Identify which cell holds the provided text, then report its [x, y] central coordinate. 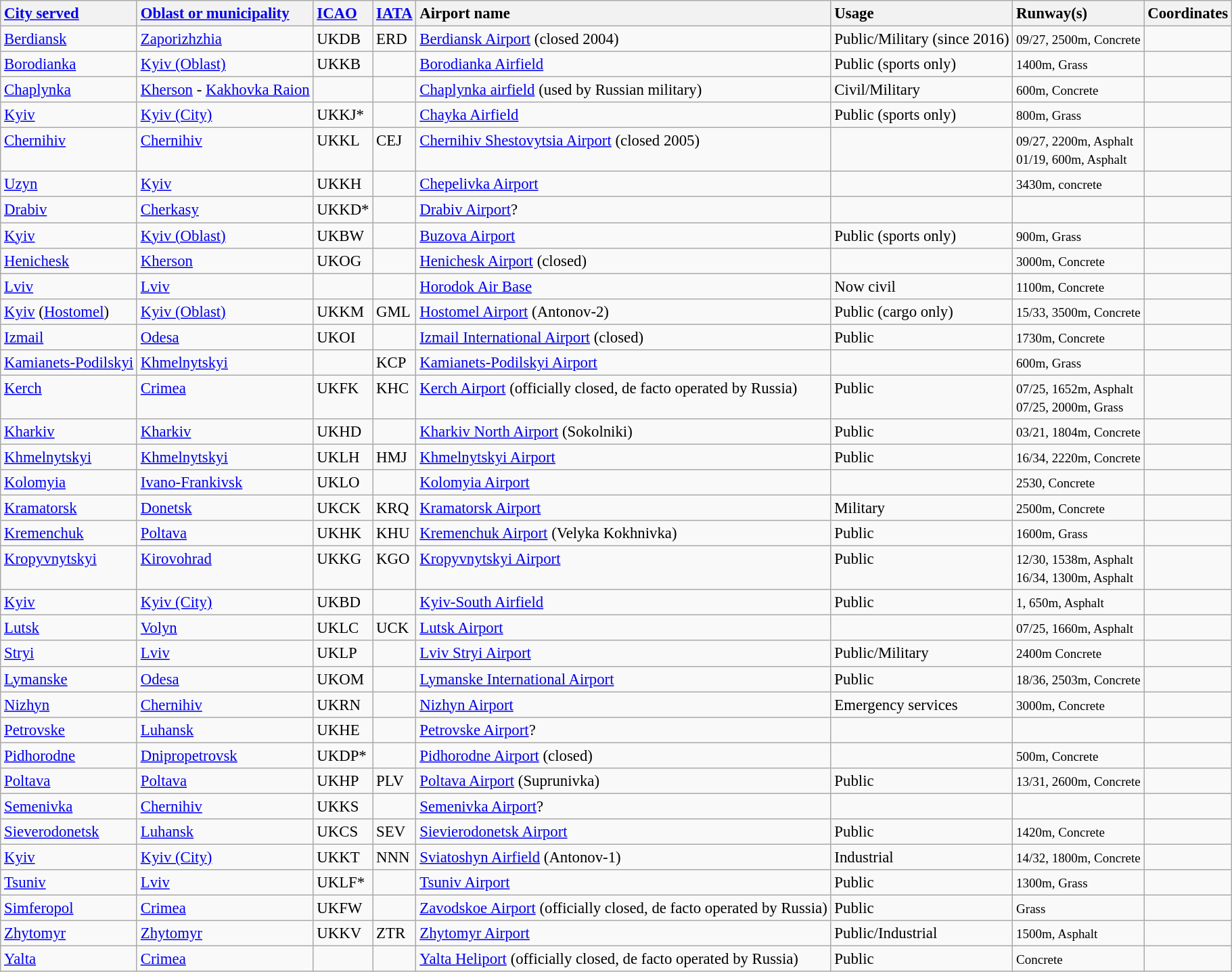
Yalta [69, 959]
2500m, Concrete [1078, 508]
Berdiansk Airport (closed 2004) [624, 39]
Henichesk [69, 261]
1300m, Grass [1078, 883]
UKCK [343, 508]
Kyiv (Hostomel) [69, 311]
Kherson [225, 261]
UKDP* [343, 755]
Zhytomyr Airport [624, 933]
600m, Grass [1078, 363]
Sieverodonetsk [69, 832]
UKKD* [343, 210]
Grass [1078, 908]
Drabiv Airport? [624, 210]
UKOI [343, 337]
HMJ [394, 457]
Emergency services [921, 705]
Lutsk [69, 628]
IATA [394, 14]
14/32, 1800m, Concrete [1078, 857]
Public (cargo only) [921, 311]
Buzova Airport [624, 236]
UKFK [343, 397]
Chepelivka Airport [624, 185]
Lviv Stryi Airport [624, 654]
Semenivka Airport? [624, 806]
Kamianets-Podilskyi [69, 363]
ZTR [394, 933]
1100m, Concrete [1078, 286]
3430m, concrete [1078, 185]
Lymanske [69, 679]
UKHE [343, 730]
Kerch [69, 397]
UKHP [343, 781]
500m, Concrete [1078, 755]
Chayka Airfield [624, 115]
Simferopol [69, 908]
SEV [394, 832]
UKLC [343, 628]
Khmelnytskyi Airport [624, 457]
UKKM [343, 311]
Nizhyn [69, 705]
Kharkiv North Airport (Sokolniki) [624, 432]
Hostomel Airport (Antonov-2) [624, 311]
UKKB [343, 64]
UKHD [343, 432]
Kremenchuk Airport (Velyka Kokhnivka) [624, 533]
Cherkasy [225, 210]
Petrovske [69, 730]
Usage [921, 14]
Ivano-Frankivsk [225, 483]
Kyiv-South Airfield [624, 602]
2530, Concrete [1078, 483]
UKKJ* [343, 115]
Coordinates [1188, 14]
Izmail [69, 337]
Public/Military [921, 654]
Kremenchuk [69, 533]
Sievierodonetsk Airport [624, 832]
UKKV [343, 933]
KRQ [394, 508]
Izmail International Airport (closed) [624, 337]
Tsuniv Airport [624, 883]
Kamianets-Podilskyi Airport [624, 363]
13/31, 2600m, Concrete [1078, 781]
PLV [394, 781]
KGO [394, 569]
UKKH [343, 185]
UKRN [343, 705]
Airport name [624, 14]
12/30, 1538m, Asphalt16/34, 1300m, Asphalt [1078, 569]
Chaplynka airfield (used by Russian military) [624, 90]
07/25, 1660m, Asphalt [1078, 628]
Chernihiv Shestovytsia Airport (closed 2005) [624, 150]
KCP [394, 363]
Pidhorodne Airport (closed) [624, 755]
UKOM [343, 679]
UKFW [343, 908]
Pidhorodne [69, 755]
Concrete [1078, 959]
Now civil [921, 286]
Borodianka Airfield [624, 64]
Chaplynka [69, 90]
UKLP [343, 654]
Borodianka [69, 64]
Lymanske International Airport [624, 679]
Nizhyn Airport [624, 705]
900m, Grass [1078, 236]
Kolomyia [69, 483]
UKOG [343, 261]
Zavodskoe Airport (officially closed, de facto operated by Russia) [624, 908]
Tsuniv [69, 883]
Kerch Airport (officially closed, de facto operated by Russia) [624, 397]
1730m, Concrete [1078, 337]
GML [394, 311]
18/36, 2503m, Concrete [1078, 679]
600m, Concrete [1078, 90]
KHC [394, 397]
Drabiv [69, 210]
UKKL [343, 150]
CEJ [394, 150]
16/34, 2220m, Concrete [1078, 457]
800m, Grass [1078, 115]
Dnipropetrovsk [225, 755]
Zaporizhzhia [225, 39]
Lutsk Airport [624, 628]
KHU [394, 533]
Yalta Heliport (officially closed, de facto operated by Russia) [624, 959]
City served [69, 14]
Kropyvnytskyi [69, 569]
UKDB [343, 39]
Runway(s) [1078, 14]
Kirovohrad [225, 569]
Berdiansk [69, 39]
Oblast or municipality [225, 14]
UKKT [343, 857]
Donetsk [225, 508]
2400m Concrete [1078, 654]
07/25, 1652m, Asphalt07/25, 2000m, Grass [1078, 397]
1420m, Concrete [1078, 832]
03/21, 1804m, Concrete [1078, 432]
Poltava Airport (Suprunivka) [624, 781]
15/33, 3500m, Concrete [1078, 311]
UCK [394, 628]
Sviatoshyn Airfield (Antonov-1) [624, 857]
Industrial [921, 857]
UKBD [343, 602]
Kolomyia Airport [624, 483]
Kropyvnytskyi Airport [624, 569]
1600m, Grass [1078, 533]
NNN [394, 857]
Public/Industrial [921, 933]
UKLH [343, 457]
Volyn [225, 628]
Kherson - Kakhovka Raion [225, 90]
Petrovske Airport? [624, 730]
Public/Military (since 2016) [921, 39]
Military [921, 508]
UKKS [343, 806]
UKLO [343, 483]
09/27, 2500m, Concrete [1078, 39]
ERD [394, 39]
1500m, Asphalt [1078, 933]
Semenivka [69, 806]
Henichesk Airport (closed) [624, 261]
Uzyn [69, 185]
Civil/Military [921, 90]
UKHK [343, 533]
UKLF* [343, 883]
Stryi [69, 654]
UKBW [343, 236]
Kramatorsk [69, 508]
1400m, Grass [1078, 64]
ICAO [343, 14]
1, 650m, Asphalt [1078, 602]
Horodok Air Base [624, 286]
09/27, 2200m, Asphalt01/19, 600m, Asphalt [1078, 150]
UKKG [343, 569]
UKCS [343, 832]
Kramatorsk Airport [624, 508]
